From the cell containing the given text, extract its center point as [X, Y] coordinate. 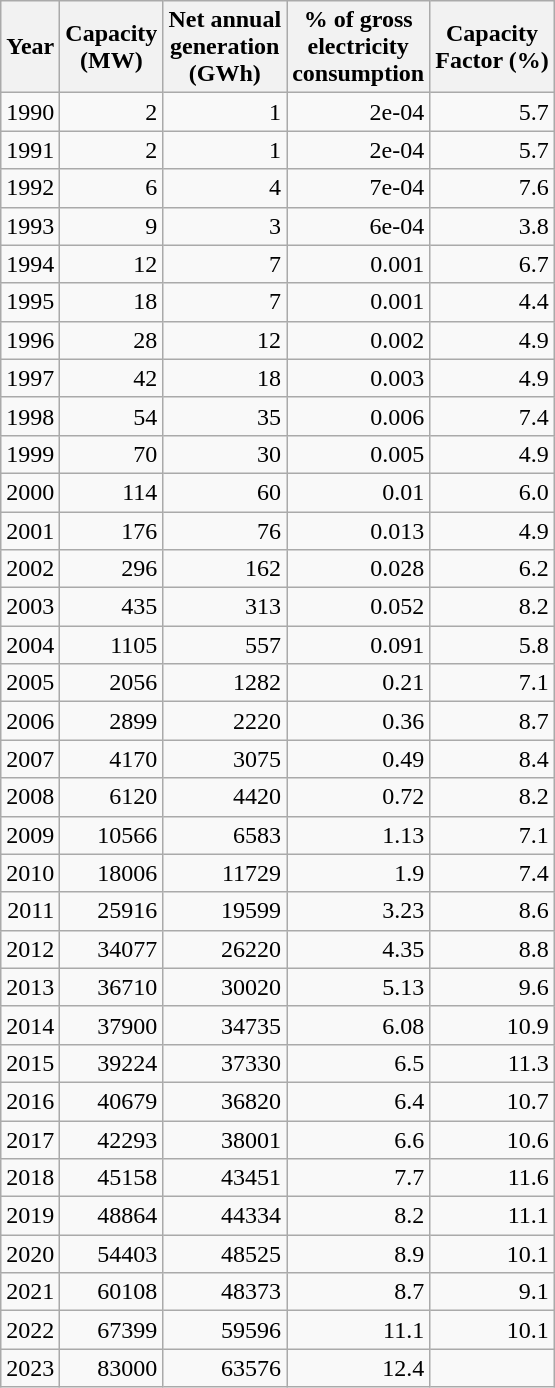
40679 [112, 1101]
2005 [30, 683]
4.35 [358, 949]
3.23 [358, 911]
6583 [225, 835]
2007 [30, 759]
60108 [112, 1292]
2022 [30, 1330]
0.028 [358, 569]
0.013 [358, 531]
30020 [225, 987]
0.01 [358, 492]
63576 [225, 1368]
30 [225, 454]
8.9 [358, 1254]
10566 [112, 835]
2023 [30, 1368]
2018 [30, 1178]
2009 [30, 835]
1.9 [358, 873]
2006 [30, 721]
1993 [30, 226]
67399 [112, 1330]
37900 [112, 1025]
60 [225, 492]
0.21 [358, 683]
12.4 [358, 1368]
4.4 [492, 302]
0.006 [358, 416]
9.1 [492, 1292]
6120 [112, 797]
10.9 [492, 1025]
0.005 [358, 454]
557 [225, 645]
2013 [30, 987]
2015 [30, 1063]
2001 [30, 531]
296 [112, 569]
1991 [30, 150]
11.6 [492, 1178]
2020 [30, 1254]
34735 [225, 1025]
1992 [30, 188]
76 [225, 531]
11.3 [492, 1063]
42293 [112, 1139]
1996 [30, 340]
1994 [30, 264]
2056 [112, 683]
4170 [112, 759]
Net annualgeneration(GWh) [225, 47]
35 [225, 416]
3.8 [492, 226]
26220 [225, 949]
6.4 [358, 1101]
48373 [225, 1292]
1997 [30, 378]
2003 [30, 607]
8.8 [492, 949]
2220 [225, 721]
7.6 [492, 188]
5.13 [358, 987]
9 [112, 226]
3 [225, 226]
6 [112, 188]
0.72 [358, 797]
4420 [225, 797]
42 [112, 378]
70 [112, 454]
0.49 [358, 759]
1998 [30, 416]
6.08 [358, 1025]
0.052 [358, 607]
37330 [225, 1063]
6.5 [358, 1063]
11729 [225, 873]
2021 [30, 1292]
4 [225, 188]
7e-04 [358, 188]
83000 [112, 1368]
1282 [225, 683]
% of grosselectricityconsumption [358, 47]
2017 [30, 1139]
19599 [225, 911]
2010 [30, 873]
48864 [112, 1216]
0.36 [358, 721]
1.13 [358, 835]
6.2 [492, 569]
34077 [112, 949]
6.7 [492, 264]
Year [30, 47]
6.6 [358, 1139]
48525 [225, 1254]
176 [112, 531]
36710 [112, 987]
44334 [225, 1216]
54 [112, 416]
2019 [30, 1216]
2011 [30, 911]
28 [112, 340]
38001 [225, 1139]
0.003 [358, 378]
10.7 [492, 1101]
39224 [112, 1063]
8.6 [492, 911]
2000 [30, 492]
1995 [30, 302]
8.4 [492, 759]
Capacity(MW) [112, 47]
0.091 [358, 645]
435 [112, 607]
3075 [225, 759]
59596 [225, 1330]
1999 [30, 454]
36820 [225, 1101]
114 [112, 492]
43451 [225, 1178]
1990 [30, 112]
313 [225, 607]
CapacityFactor (%) [492, 47]
25916 [112, 911]
1105 [112, 645]
54403 [112, 1254]
2016 [30, 1101]
2899 [112, 721]
2014 [30, 1025]
5.8 [492, 645]
2002 [30, 569]
7.7 [358, 1178]
6.0 [492, 492]
45158 [112, 1178]
10.6 [492, 1139]
18006 [112, 873]
9.6 [492, 987]
2012 [30, 949]
6e-04 [358, 226]
2004 [30, 645]
2008 [30, 797]
0.002 [358, 340]
162 [225, 569]
